Scan for the cell matching the given text and deliver its [x, y] coordinate at center. 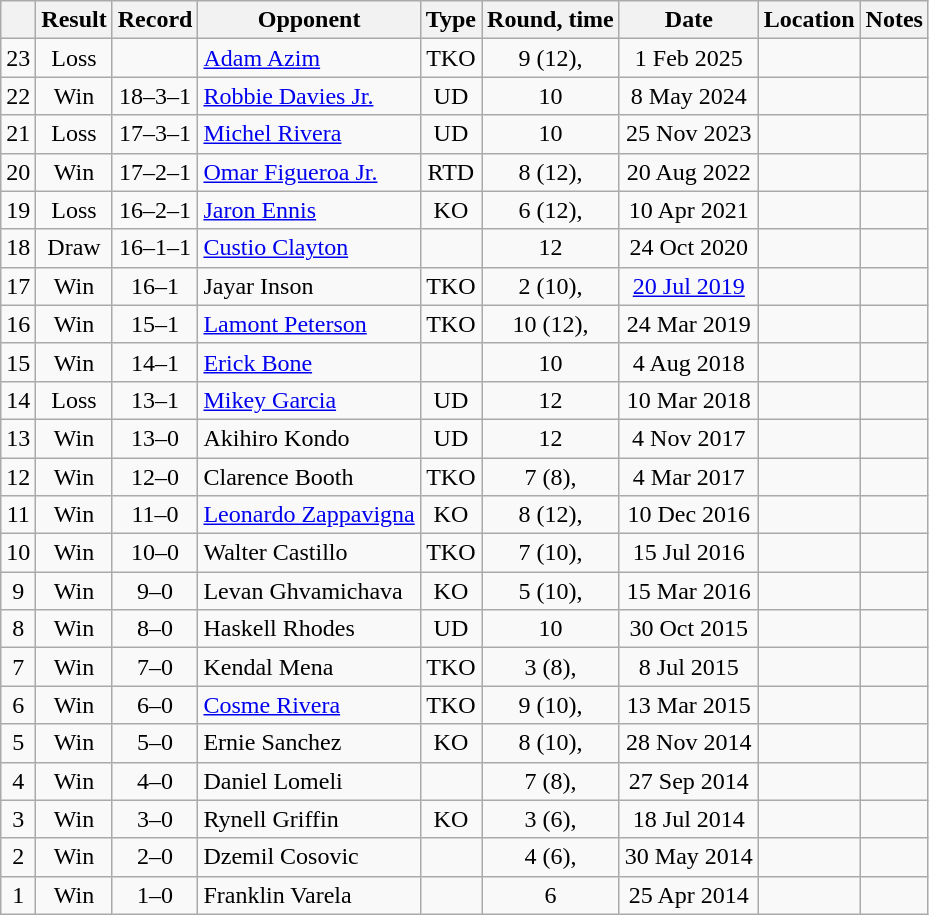
13–0 [155, 438]
5 (10), [551, 591]
Erick Bone [309, 362]
8–0 [155, 629]
8 May 2024 [688, 96]
5–0 [155, 743]
23 [18, 58]
30 Oct 2015 [688, 629]
15 Jul 2016 [688, 553]
20 Aug 2022 [688, 172]
17 [18, 286]
Record [155, 20]
13 Mar 2015 [688, 705]
8 Jul 2015 [688, 667]
24 Oct 2020 [688, 248]
4 (6), [551, 857]
13 [18, 438]
4–0 [155, 781]
27 Sep 2014 [688, 781]
14 [18, 400]
2–0 [155, 857]
30 May 2014 [688, 857]
13–1 [155, 400]
4 [18, 781]
8 [18, 629]
24 Mar 2019 [688, 324]
Jaron Ennis [309, 210]
10 Apr 2021 [688, 210]
Adam Azim [309, 58]
11–0 [155, 515]
Clarence Booth [309, 477]
Custio Clayton [309, 248]
3–0 [155, 819]
25 Nov 2023 [688, 134]
Omar Figueroa Jr. [309, 172]
8 (10), [551, 743]
16–1–1 [155, 248]
17–3–1 [155, 134]
Result [74, 20]
5 [18, 743]
18–3–1 [155, 96]
Type [450, 20]
12–0 [155, 477]
Opponent [309, 20]
Ernie Sanchez [309, 743]
9–0 [155, 591]
9 [18, 591]
Michel Rivera [309, 134]
11 [18, 515]
Daniel Lomeli [309, 781]
18 Jul 2014 [688, 819]
25 Apr 2014 [688, 895]
1 [18, 895]
Notes [894, 20]
Mikey Garcia [309, 400]
Lamont Peterson [309, 324]
Walter Castillo [309, 553]
19 [18, 210]
10 Dec 2016 [688, 515]
20 Jul 2019 [688, 286]
6–0 [155, 705]
10–0 [155, 553]
15–1 [155, 324]
Leonardo Zappavigna [309, 515]
22 [18, 96]
2 [18, 857]
3 (6), [551, 819]
2 (10), [551, 286]
4 Aug 2018 [688, 362]
Rynell Griffin [309, 819]
18 [18, 248]
10 (12), [551, 324]
28 Nov 2014 [688, 743]
1–0 [155, 895]
4 Mar 2017 [688, 477]
6 (12), [551, 210]
14–1 [155, 362]
15 [18, 362]
Jayar Inson [309, 286]
20 [18, 172]
16 [18, 324]
Robbie Davies Jr. [309, 96]
Kendal Mena [309, 667]
4 Nov 2017 [688, 438]
RTD [450, 172]
7 [18, 667]
Haskell Rhodes [309, 629]
15 Mar 2016 [688, 591]
Draw [74, 248]
Dzemil Cosovic [309, 857]
Location [809, 20]
7 (10), [551, 553]
10 Mar 2018 [688, 400]
1 Feb 2025 [688, 58]
Akihiro Kondo [309, 438]
3 [18, 819]
Levan Ghvamichava [309, 591]
Date [688, 20]
7–0 [155, 667]
16–1 [155, 286]
3 (8), [551, 667]
Round, time [551, 20]
17–2–1 [155, 172]
9 (12), [551, 58]
9 (10), [551, 705]
16–2–1 [155, 210]
21 [18, 134]
Cosme Rivera [309, 705]
Franklin Varela [309, 895]
